Capture the cell that displays the provided text and extract its (X, Y) central coordinate. 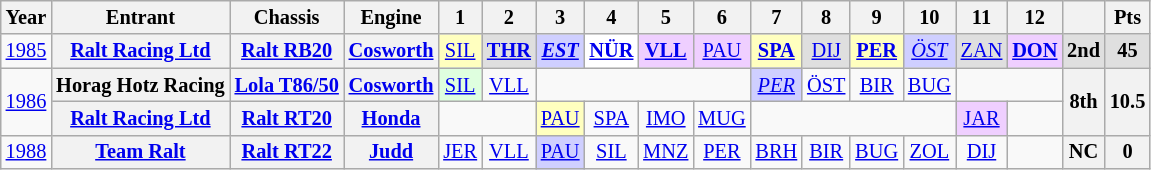
0 (1128, 152)
MUG (722, 118)
DON (1034, 51)
Pts (1128, 17)
Chassis (287, 17)
Honda (392, 118)
Ralt RT22 (287, 152)
EST (560, 51)
Entrant (140, 17)
1985 (26, 51)
10.5 (1128, 102)
1986 (26, 102)
Lola T86/50 (287, 85)
THR (509, 51)
11 (982, 17)
Judd (392, 152)
4 (611, 17)
2nd (1084, 51)
1988 (26, 152)
2 (509, 17)
Horag Hotz Racing (140, 85)
BRH (777, 152)
6 (722, 17)
3 (560, 17)
Ralt RB20 (287, 51)
ZOL (930, 152)
Engine (392, 17)
7 (777, 17)
Year (26, 17)
8 (826, 17)
JAR (982, 118)
MNZ (666, 152)
Ralt RT20 (287, 118)
10 (930, 17)
8th (1084, 102)
ZAN (982, 51)
Team Ralt (140, 152)
9 (876, 17)
JER (460, 152)
IMO (666, 118)
1 (460, 17)
45 (1128, 51)
NÜR (611, 51)
5 (666, 17)
12 (1034, 17)
NC (1084, 152)
